For the text-containing cell, return its midpoint in (x, y) coordinate format. 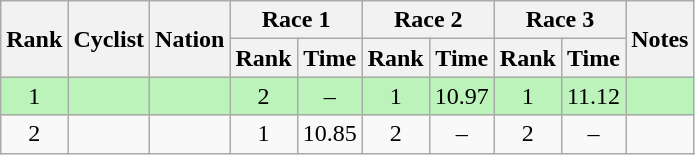
Notes (660, 39)
Nation (190, 39)
Race 2 (428, 20)
Race 3 (560, 20)
10.85 (330, 134)
Race 1 (296, 20)
11.12 (593, 96)
10.97 (462, 96)
Cyclist (109, 39)
